Scan for the cell matching the given text and deliver its (X, Y) coordinate at center. 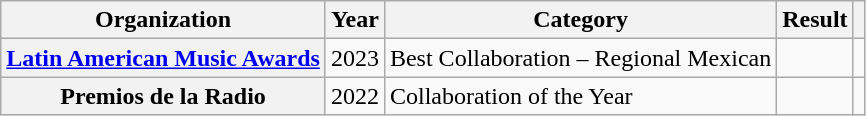
Result (815, 20)
Premios de la Radio (164, 96)
2023 (354, 58)
2022 (354, 96)
Organization (164, 20)
Collaboration of the Year (580, 96)
Best Collaboration – Regional Mexican (580, 58)
Latin American Music Awards (164, 58)
Year (354, 20)
Category (580, 20)
